Provide the [X, Y] coordinate of the cell's center where the given text is located.  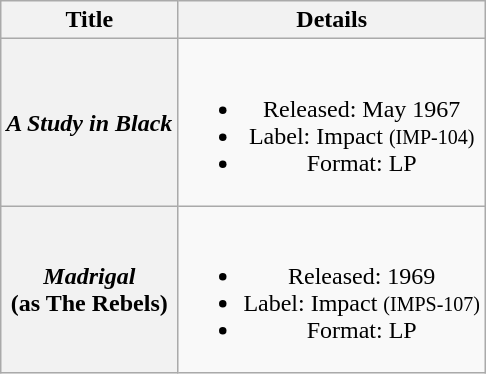
A Study in Black [90, 122]
Released: 1969Label: Impact (IMPS-107)Format: LP [332, 290]
Released: May 1967Label: Impact (IMP-104)Format: LP [332, 122]
Title [90, 20]
Details [332, 20]
Madrigal (as The Rebels) [90, 290]
